Provide the (x, y) coordinate of the cell's center where the given text is located.  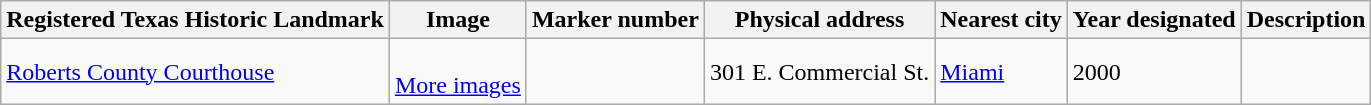
Description (1306, 20)
Physical address (819, 20)
2000 (1154, 72)
301 E. Commercial St. (819, 72)
Roberts County Courthouse (196, 72)
Registered Texas Historic Landmark (196, 20)
Year designated (1154, 20)
More images (458, 72)
Miami (1002, 72)
Nearest city (1002, 20)
Marker number (615, 20)
Image (458, 20)
